Detect which cell encompasses the target text, then output its (x, y) center coordinate. 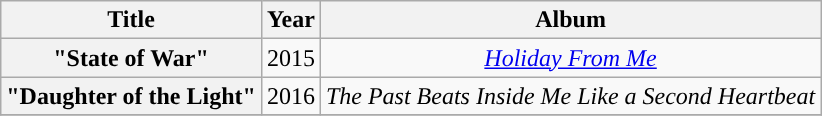
Album (570, 20)
"State of War" (132, 58)
2016 (290, 96)
The Past Beats Inside Me Like a Second Heartbeat (570, 96)
Title (132, 20)
Holiday From Me (570, 58)
"Daughter of the Light" (132, 96)
2015 (290, 58)
Year (290, 20)
